Determine the (X, Y) coordinate at the center of the cell enclosing the given text.  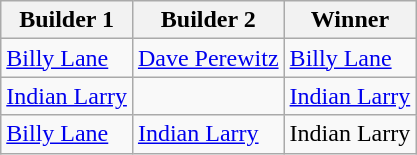
Builder 2 (208, 20)
Dave Perewitz (208, 58)
Builder 1 (67, 20)
Winner (350, 20)
